From the cell containing the given text, extract its center point as [x, y] coordinate. 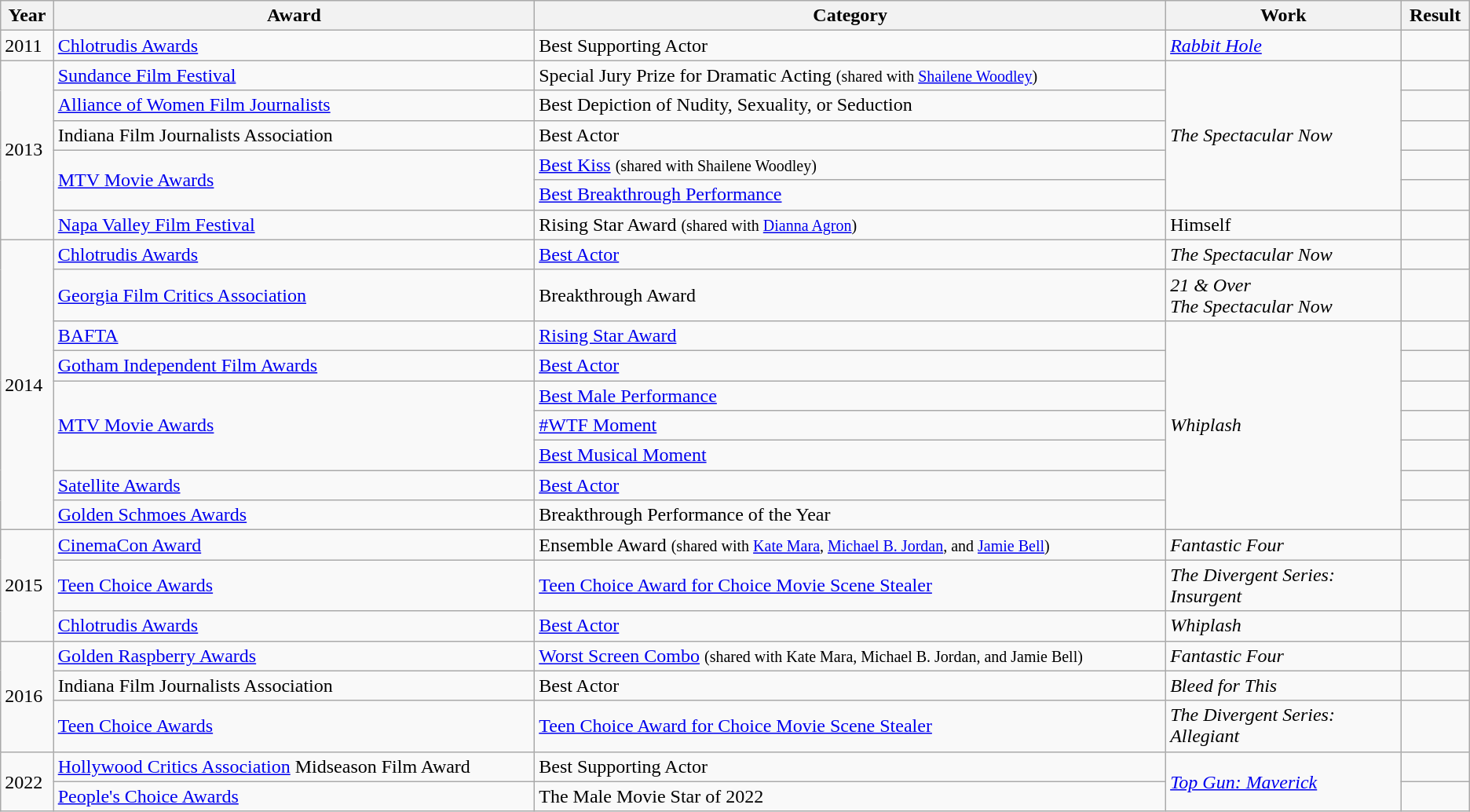
Special Jury Prize for Dramatic Acting (shared with Shailene Woodley) [850, 75]
2013 [27, 150]
Best Musical Moment [850, 455]
2014 [27, 385]
Category [850, 16]
Hollywood Critics Association Midseason Film Award [294, 766]
Work [1283, 16]
2011 [27, 46]
Satellite Awards [294, 485]
The Male Movie Star of 2022 [850, 796]
2016 [27, 696]
2015 [27, 586]
Result [1435, 16]
21 & OverThe Spectacular Now [1283, 295]
Award [294, 16]
Best Kiss (shared with Shailene Woodley) [850, 165]
Top Gun: Maverick [1283, 781]
Himself [1283, 225]
The Divergent Series: Allegiant [1283, 726]
Best Male Performance [850, 395]
2022 [27, 781]
Ensemble Award (shared with Kate Mara, Michael B. Jordan, and Jamie Bell) [850, 545]
Breakthrough Performance of the Year [850, 515]
Year [27, 16]
Rabbit Hole [1283, 46]
Gotham Independent Film Awards [294, 365]
Golden Schmoes Awards [294, 515]
BAFTA [294, 335]
People's Choice Awards [294, 796]
Sundance Film Festival [294, 75]
Rising Star Award [850, 335]
Breakthrough Award [850, 295]
#WTF Moment [850, 426]
Worst Screen Combo (shared with Kate Mara, Michael B. Jordan, and Jamie Bell) [850, 656]
Best Depiction of Nudity, Sexuality, or Seduction [850, 105]
Bleed for This [1283, 686]
Napa Valley Film Festival [294, 225]
Georgia Film Critics Association [294, 295]
CinemaCon Award [294, 545]
Alliance of Women Film Journalists [294, 105]
Best Breakthrough Performance [850, 195]
The Divergent Series: Insurgent [1283, 586]
Rising Star Award (shared with Dianna Agron) [850, 225]
Golden Raspberry Awards [294, 656]
